Determine the (X, Y) coordinate at the center of the cell enclosing the given text.  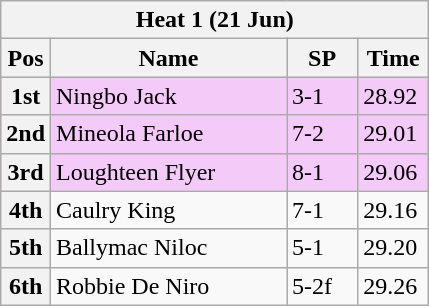
5-1 (322, 248)
1st (26, 96)
29.06 (394, 172)
29.16 (394, 210)
4th (26, 210)
2nd (26, 134)
6th (26, 286)
Mineola Farloe (169, 134)
29.20 (394, 248)
Robbie De Niro (169, 286)
3rd (26, 172)
28.92 (394, 96)
7-2 (322, 134)
Loughteen Flyer (169, 172)
3-1 (322, 96)
29.01 (394, 134)
SP (322, 58)
8-1 (322, 172)
7-1 (322, 210)
Name (169, 58)
Caulry King (169, 210)
Heat 1 (21 Jun) (215, 20)
Ballymac Niloc (169, 248)
5th (26, 248)
Time (394, 58)
Pos (26, 58)
5-2f (322, 286)
29.26 (394, 286)
Ningbo Jack (169, 96)
